Identify which cell holds the provided text, then report its [x, y] central coordinate. 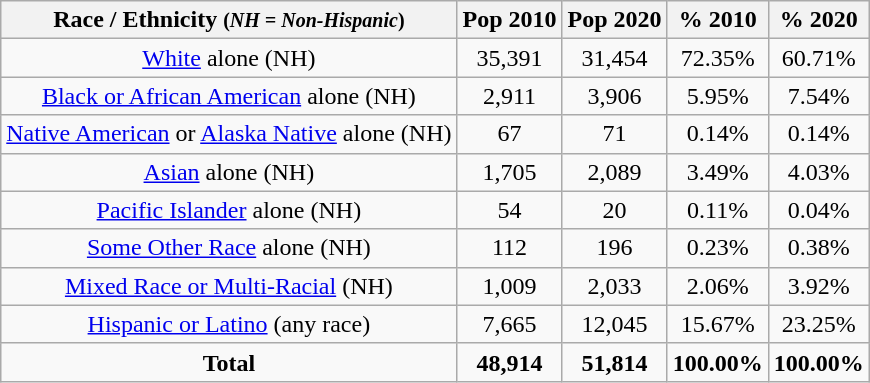
72.35% [718, 58]
Native American or Alaska Native alone (NH) [229, 134]
1,705 [510, 172]
1,009 [510, 286]
2,911 [510, 96]
Asian alone (NH) [229, 172]
7.54% [818, 96]
35,391 [510, 58]
3.49% [718, 172]
Some Other Race alone (NH) [229, 248]
Black or African American alone (NH) [229, 96]
48,914 [510, 362]
67 [510, 134]
51,814 [614, 362]
0.04% [818, 210]
Mixed Race or Multi-Racial (NH) [229, 286]
% 2010 [718, 20]
23.25% [818, 324]
Race / Ethnicity (NH = Non-Hispanic) [229, 20]
3.92% [818, 286]
Hispanic or Latino (any race) [229, 324]
60.71% [818, 58]
4.03% [818, 172]
112 [510, 248]
Pacific Islander alone (NH) [229, 210]
31,454 [614, 58]
2.06% [718, 286]
54 [510, 210]
15.67% [718, 324]
Pop 2020 [614, 20]
196 [614, 248]
20 [614, 210]
2,033 [614, 286]
White alone (NH) [229, 58]
12,045 [614, 324]
71 [614, 134]
0.23% [718, 248]
% 2020 [818, 20]
0.11% [718, 210]
Pop 2010 [510, 20]
0.38% [818, 248]
Total [229, 362]
3,906 [614, 96]
7,665 [510, 324]
5.95% [718, 96]
2,089 [614, 172]
